Provide the (x, y) coordinate of the cell's center where the given text is located.  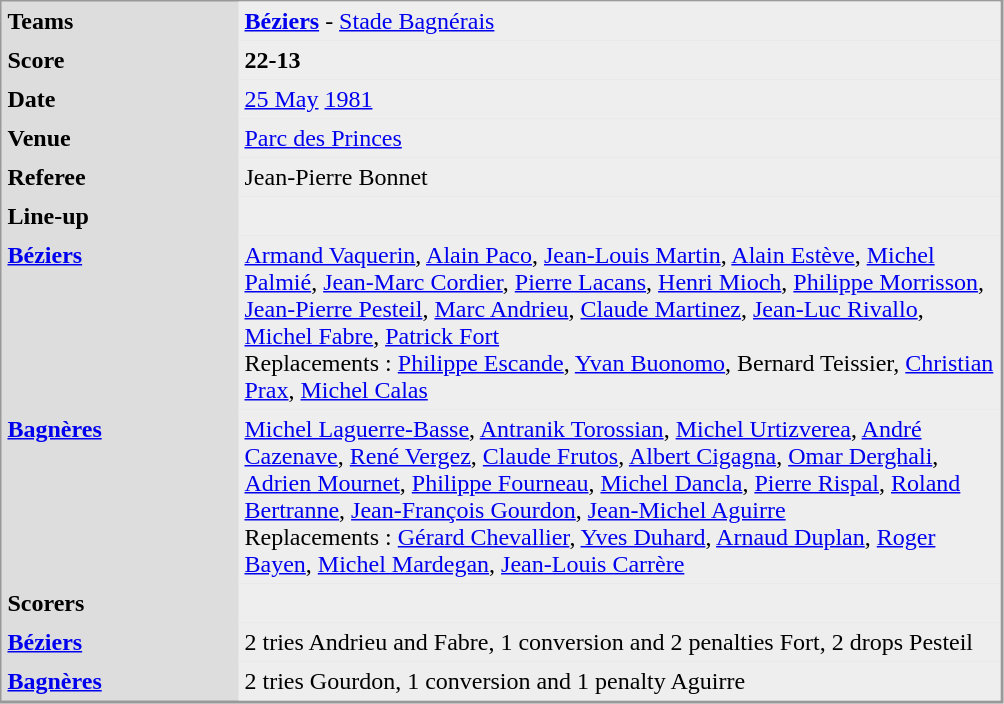
22-13 (619, 60)
2 tries Gourdon, 1 conversion and 1 penalty Aguirre (619, 682)
Score (120, 60)
Venue (120, 138)
Teams (120, 22)
Scorers (120, 604)
25 May 1981 (619, 100)
2 tries Andrieu and Fabre, 1 conversion and 2 penalties Fort, 2 drops Pesteil (619, 642)
Referee (120, 178)
Date (120, 100)
Béziers - Stade Bagnérais (619, 22)
Jean-Pierre Bonnet (619, 178)
Parc des Princes (619, 138)
Line-up (120, 216)
